For the text-containing cell, return its midpoint in [X, Y] coordinate format. 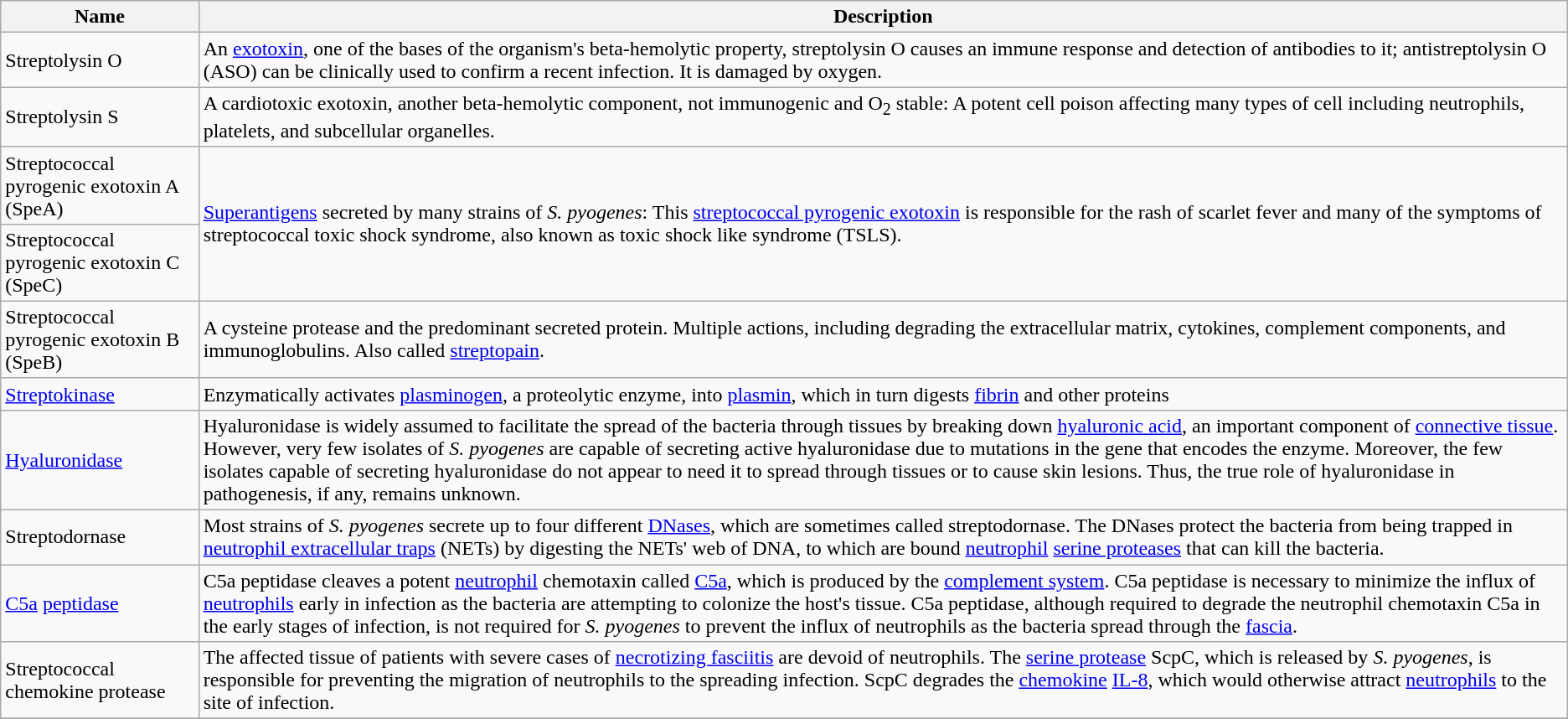
Streptococcal pyrogenic exotoxin C (SpeC) [100, 262]
Streptokinase [100, 394]
Streptococcal pyrogenic exotoxin B (SpeB) [100, 339]
Description [883, 17]
Name [100, 17]
Streptococcal pyrogenic exotoxin A (SpeA) [100, 185]
Enzymatically activates plasminogen, a proteolytic enzyme, into plasmin, which in turn digests fibrin and other proteins [883, 394]
Hyaluronidase [100, 459]
Streptolysin O [100, 60]
Streptodornase [100, 538]
Streptococcal chemokine protease [100, 680]
Streptolysin S [100, 117]
C5a peptidase [100, 603]
